Provide the [X, Y] coordinate of the cell's center where the given text is located.  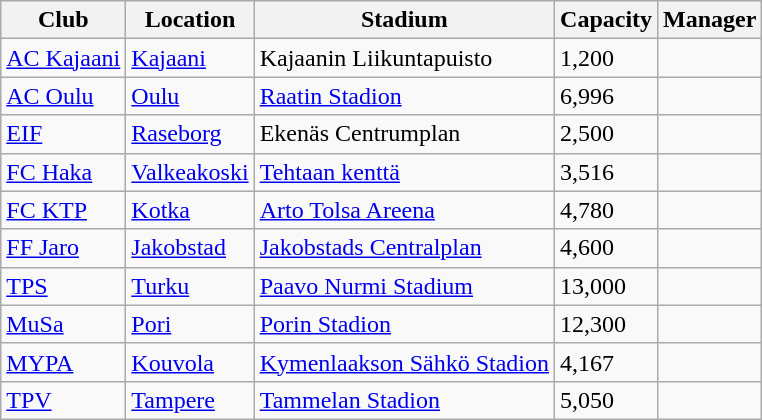
Tehtaan kenttä [404, 172]
6,996 [606, 96]
TPV [64, 400]
1,200 [606, 58]
4,780 [606, 210]
Raseborg [190, 134]
4,600 [606, 248]
Kajaanin Liikuntapuisto [404, 58]
Porin Stadion [404, 324]
Kouvola [190, 362]
Kajaani [190, 58]
4,167 [606, 362]
Tammelan Stadion [404, 400]
TPS [64, 286]
FC KTP [64, 210]
Arto Tolsa Areena [404, 210]
AC Oulu [64, 96]
FC Haka [64, 172]
Kotka [190, 210]
Jakobstads Centralplan [404, 248]
Manager [710, 20]
Stadium [404, 20]
Jakobstad [190, 248]
Tampere [190, 400]
MYPA [64, 362]
Pori [190, 324]
Raatin Stadion [404, 96]
AC Kajaani [64, 58]
3,516 [606, 172]
2,500 [606, 134]
EIF [64, 134]
Valkeakoski [190, 172]
Oulu [190, 96]
Turku [190, 286]
Club [64, 20]
12,300 [606, 324]
FF Jaro [64, 248]
MuSa [64, 324]
13,000 [606, 286]
5,050 [606, 400]
Location [190, 20]
Paavo Nurmi Stadium [404, 286]
Capacity [606, 20]
Kymenlaakson Sähkö Stadion [404, 362]
Ekenäs Centrumplan [404, 134]
